Scan for the cell matching the given text and deliver its (x, y) coordinate at center. 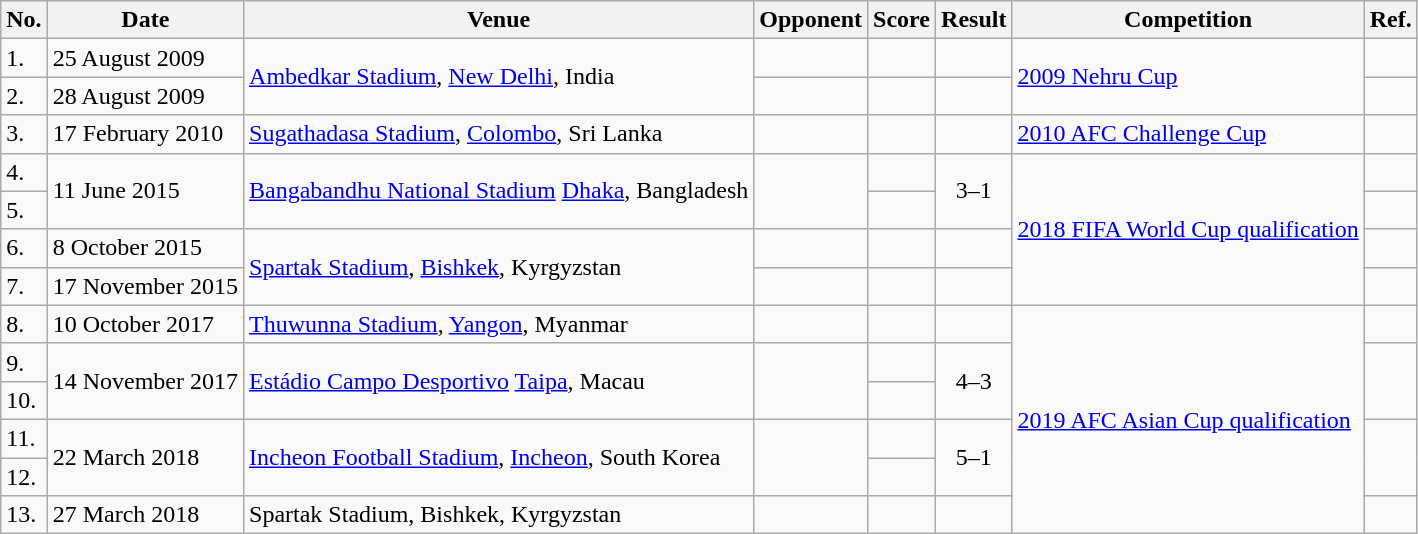
11 June 2015 (145, 191)
10. (24, 400)
Venue (499, 20)
2009 Nehru Cup (1188, 77)
27 March 2018 (145, 515)
14 November 2017 (145, 381)
10 October 2017 (145, 324)
Bangabandhu National Stadium Dhaka, Bangladesh (499, 191)
Competition (1188, 20)
4–3 (974, 381)
3. (24, 134)
5–1 (974, 457)
8 October 2015 (145, 248)
17 November 2015 (145, 286)
12. (24, 477)
25 August 2009 (145, 58)
Sugathadasa Stadium, Colombo, Sri Lanka (499, 134)
11. (24, 438)
Ambedkar Stadium, New Delhi, India (499, 77)
Date (145, 20)
Result (974, 20)
4. (24, 172)
6. (24, 248)
Score (902, 20)
5. (24, 210)
9. (24, 362)
8. (24, 324)
2019 AFC Asian Cup qualification (1188, 419)
7. (24, 286)
22 March 2018 (145, 457)
2. (24, 96)
17 February 2010 (145, 134)
1. (24, 58)
No. (24, 20)
Incheon Football Stadium, Incheon, South Korea (499, 457)
2018 FIFA World Cup qualification (1188, 229)
28 August 2009 (145, 96)
3–1 (974, 191)
Ref. (1390, 20)
13. (24, 515)
Opponent (811, 20)
Estádio Campo Desportivo Taipa, Macau (499, 381)
Thuwunna Stadium, Yangon, Myanmar (499, 324)
2010 AFC Challenge Cup (1188, 134)
